Extract the (x, y) coordinate from the center of the cell holding the provided text.  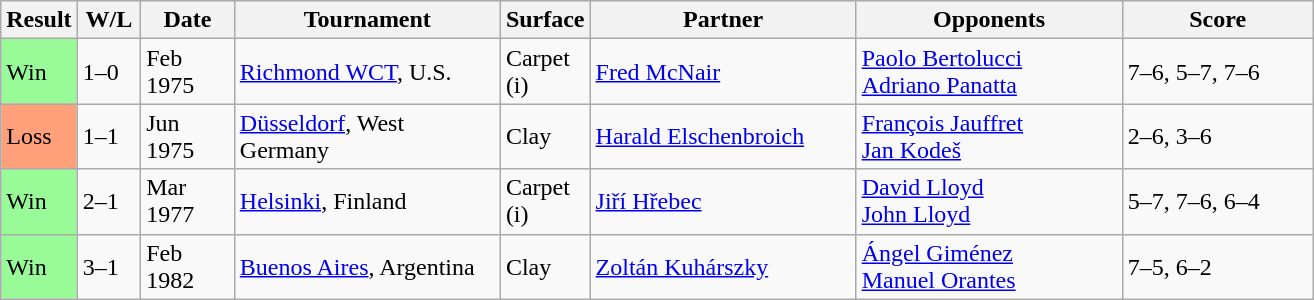
Score (1218, 20)
Opponents (989, 20)
Tournament (367, 20)
Ángel Giménez Manuel Orantes (989, 266)
7–5, 6–2 (1218, 266)
1–0 (109, 72)
Date (188, 20)
Paolo Bertolucci Adriano Panatta (989, 72)
Buenos Aires, Argentina (367, 266)
Feb 1975 (188, 72)
Jiří Hřebec (723, 202)
Surface (545, 20)
7–6, 5–7, 7–6 (1218, 72)
Result (39, 20)
Partner (723, 20)
Düsseldorf, West Germany (367, 136)
David Lloyd John Lloyd (989, 202)
Richmond WCT, U.S. (367, 72)
Jun 1975 (188, 136)
Harald Elschenbroich (723, 136)
François Jauffret Jan Kodeš (989, 136)
Helsinki, Finland (367, 202)
Zoltán Kuhárszky (723, 266)
3–1 (109, 266)
W/L (109, 20)
Mar 1977 (188, 202)
Loss (39, 136)
2–6, 3–6 (1218, 136)
Feb 1982 (188, 266)
Fred McNair (723, 72)
1–1 (109, 136)
2–1 (109, 202)
5–7, 7–6, 6–4 (1218, 202)
